Determine the [x, y] coordinate at the center of the cell enclosing the given text.  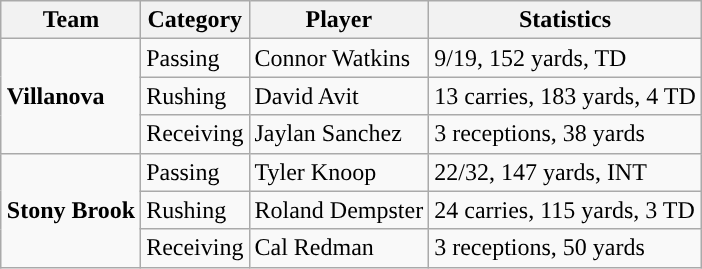
Villanova [70, 96]
David Avit [339, 96]
9/19, 152 yards, TD [566, 58]
Roland Dempster [339, 210]
Team [70, 20]
Jaylan Sanchez [339, 134]
3 receptions, 50 yards [566, 248]
13 carries, 183 yards, 4 TD [566, 96]
22/32, 147 yards, INT [566, 172]
Player [339, 20]
Statistics [566, 20]
Connor Watkins [339, 58]
Tyler Knoop [339, 172]
Category [195, 20]
24 carries, 115 yards, 3 TD [566, 210]
Cal Redman [339, 248]
3 receptions, 38 yards [566, 134]
Stony Brook [70, 210]
